Identify which cell holds the provided text, then report its (X, Y) central coordinate. 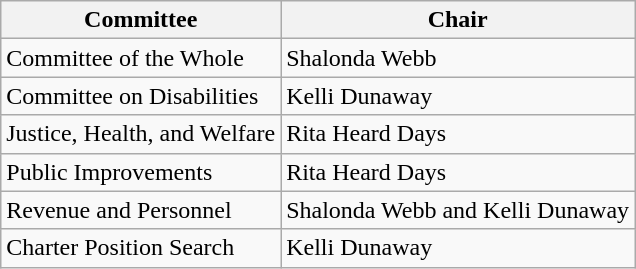
Committee on Disabilities (141, 96)
Charter Position Search (141, 248)
Public Improvements (141, 172)
Shalonda Webb and Kelli Dunaway (458, 210)
Justice, Health, and Welfare (141, 134)
Revenue and Personnel (141, 210)
Shalonda Webb (458, 58)
Committee (141, 20)
Chair (458, 20)
Committee of the Whole (141, 58)
